Extract the (x, y) coordinate from the center of the cell holding the provided text.  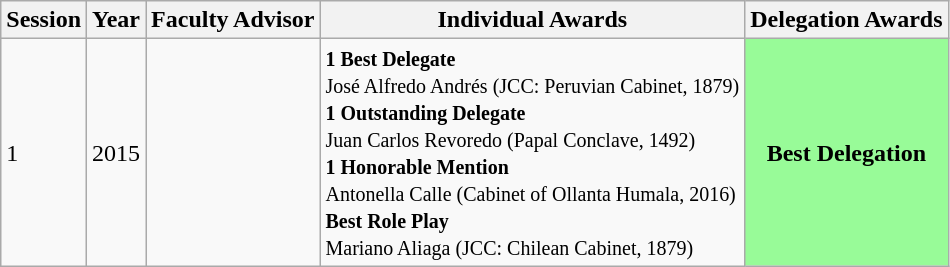
Session (44, 20)
Delegation Awards (846, 20)
Faculty Advisor (233, 20)
1 (44, 152)
Individual Awards (532, 20)
2015 (116, 152)
Best Delegation (846, 152)
Year (116, 20)
